Search for the cell housing the specified text and yield its (X, Y) center coordinate. 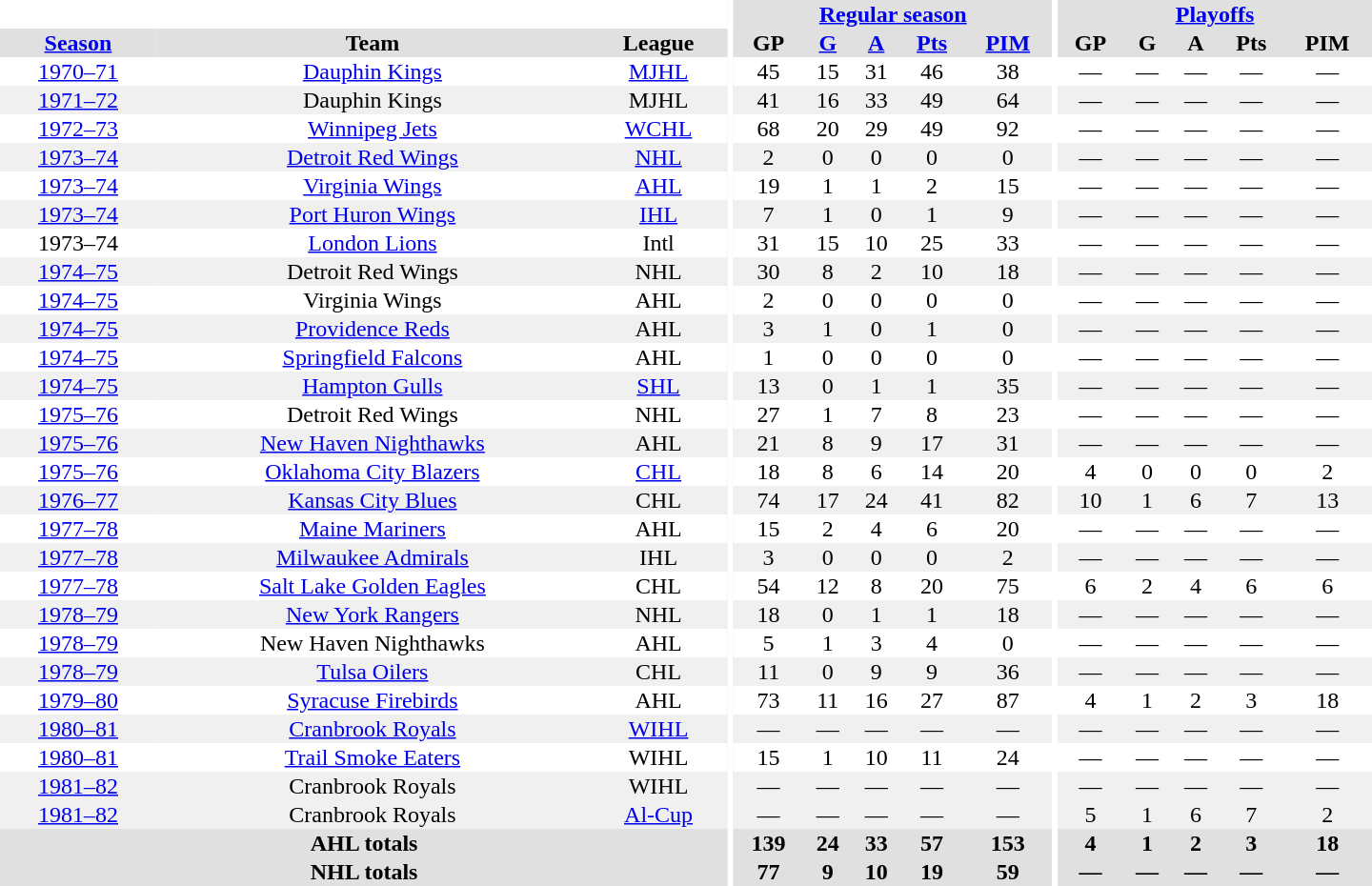
Trail Smoke Eaters (373, 757)
Team (373, 43)
92 (1008, 129)
Milwaukee Admirals (373, 557)
29 (877, 129)
139 (768, 843)
68 (768, 129)
Intl (658, 243)
Playoffs (1215, 14)
1976–77 (78, 500)
30 (768, 272)
London Lions (373, 243)
35 (1008, 386)
87 (1008, 700)
Hampton Gulls (373, 386)
1970–71 (78, 71)
23 (1008, 414)
25 (932, 243)
74 (768, 500)
Kansas City Blues (373, 500)
12 (827, 586)
38 (1008, 71)
SHL (658, 386)
54 (768, 586)
75 (1008, 586)
League (658, 43)
153 (1008, 843)
AHL totals (364, 843)
Regular season (894, 14)
64 (1008, 100)
Oklahoma City Blazers (373, 472)
21 (768, 443)
Port Huron Wings (373, 214)
59 (1008, 872)
73 (768, 700)
14 (932, 472)
Tulsa Oilers (373, 672)
Winnipeg Jets (373, 129)
1979–80 (78, 700)
36 (1008, 672)
NHL totals (364, 872)
82 (1008, 500)
1972–73 (78, 129)
46 (932, 71)
45 (768, 71)
New York Rangers (373, 614)
WCHL (658, 129)
Syracuse Firebirds (373, 700)
Maine Mariners (373, 529)
Al-Cup (658, 815)
Season (78, 43)
Springfield Falcons (373, 357)
57 (932, 843)
77 (768, 872)
Providence Reds (373, 329)
1971–72 (78, 100)
Salt Lake Golden Eagles (373, 586)
